Find where the given text appears and provide that cell's center as [X, Y] coordinate. 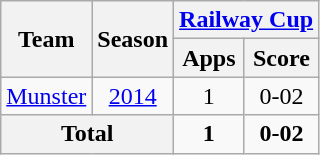
Munster [46, 96]
2014 [133, 96]
Apps [210, 58]
Season [133, 39]
Railway Cup [246, 20]
Total [88, 134]
Score [281, 58]
Team [46, 39]
